Locate the cell with the specified text and output its [x, y] center coordinate. 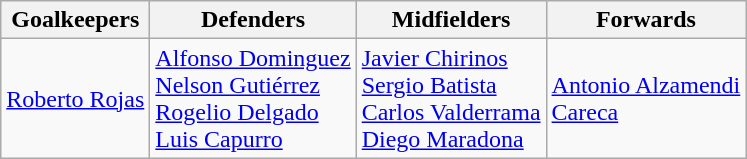
Forwards [646, 20]
Antonio Alzamendi Careca [646, 98]
Alfonso Dominguez Nelson Gutiérrez Rogelio Delgado Luis Capurro [253, 98]
Midfielders [451, 20]
Javier Chirinos Sergio Batista Carlos Valderrama Diego Maradona [451, 98]
Defenders [253, 20]
Goalkeepers [76, 20]
Roberto Rojas [76, 98]
